Find where the given text appears and provide that cell's center as (X, Y) coordinate. 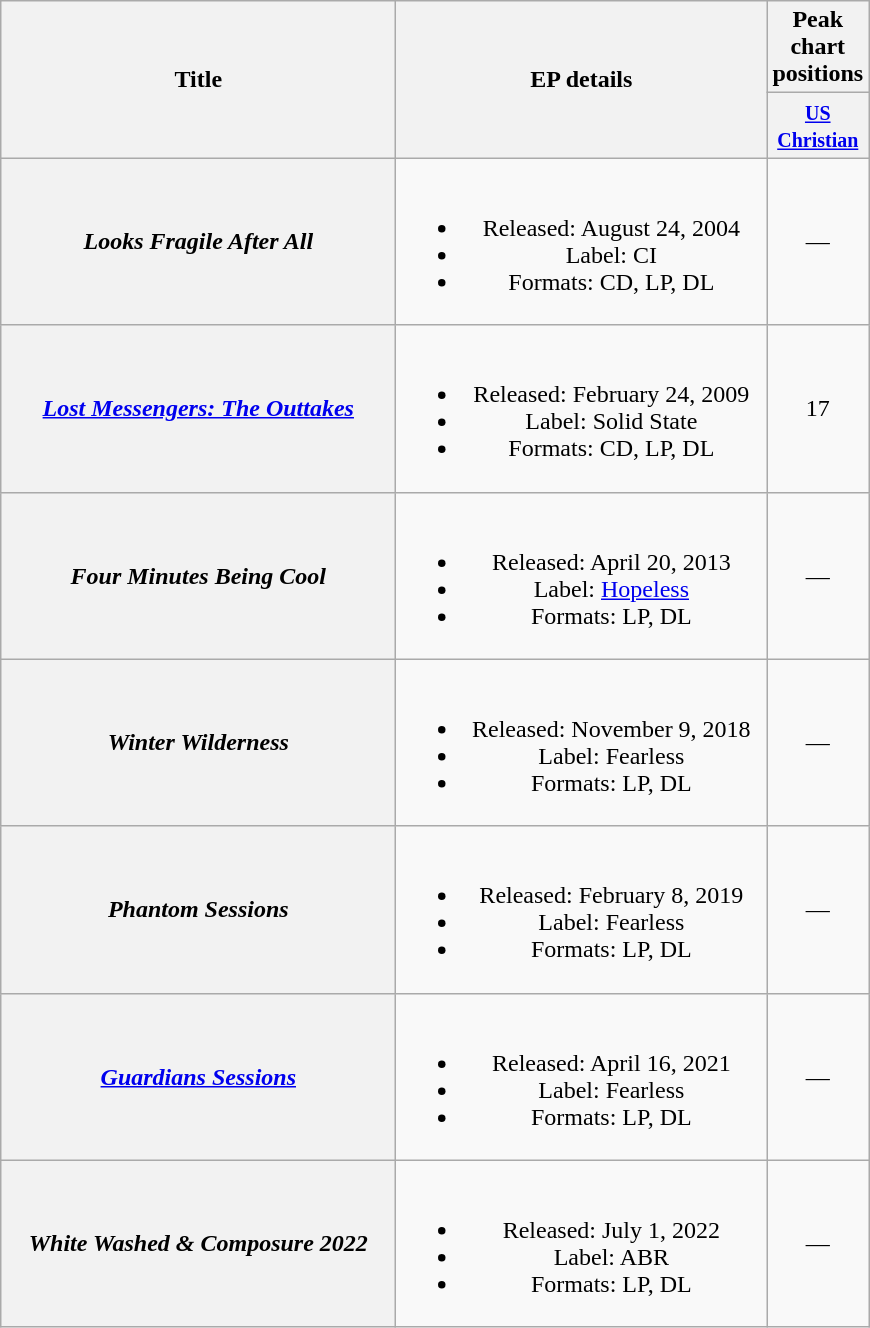
Phantom Sessions (198, 910)
Guardians Sessions (198, 1076)
Released: July 1, 2022Label: ABRFormats: LP, DL (582, 1244)
Looks Fragile After All (198, 242)
Title (198, 80)
Released: November 9, 2018Label: FearlessFormats: LP, DL (582, 742)
Released: April 16, 2021Label: FearlessFormats: LP, DL (582, 1076)
US Christian (818, 126)
Released: April 20, 2013Label: HopelessFormats: LP, DL (582, 576)
Released: February 24, 2009Label: Solid StateFormats: CD, LP, DL (582, 408)
Released: February 8, 2019Label: FearlessFormats: LP, DL (582, 910)
17 (818, 408)
Four Minutes Being Cool (198, 576)
Peak chart positions (818, 47)
Released: August 24, 2004Label: CIFormats: CD, LP, DL (582, 242)
Winter Wilderness (198, 742)
Lost Messengers: The Outtakes (198, 408)
White Washed & Composure 2022 (198, 1244)
EP details (582, 80)
